Detect which cell encompasses the target text, then output its [X, Y] center coordinate. 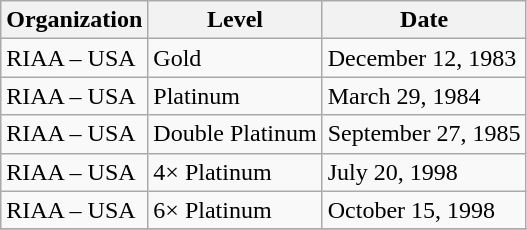
October 15, 1998 [424, 210]
4× Platinum [235, 172]
6× Platinum [235, 210]
March 29, 1984 [424, 96]
Gold [235, 58]
September 27, 1985 [424, 134]
Organization [74, 20]
Double Platinum [235, 134]
December 12, 1983 [424, 58]
Level [235, 20]
July 20, 1998 [424, 172]
Platinum [235, 96]
Date [424, 20]
